Return the [x, y] coordinate for the center point of the cell that contains the specified text.  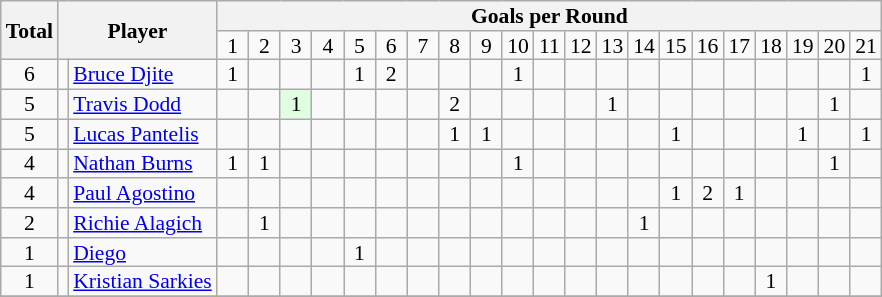
3 [296, 46]
Player [138, 30]
20 [835, 46]
19 [803, 46]
Bruce Djite [142, 75]
18 [771, 46]
Richie Alagich [142, 223]
15 [676, 46]
16 [708, 46]
13 [613, 46]
7 [423, 46]
Kristian Sarkies [142, 282]
14 [644, 46]
8 [455, 46]
Diego [142, 253]
Goals per Round [550, 16]
12 [581, 46]
17 [739, 46]
9 [487, 46]
21 [866, 46]
11 [550, 46]
Lucas Pantelis [142, 134]
Paul Agostino [142, 193]
Total [30, 30]
10 [518, 46]
Nathan Burns [142, 164]
Travis Dodd [142, 105]
